From the cell containing the given text, extract its center point as [X, Y] coordinate. 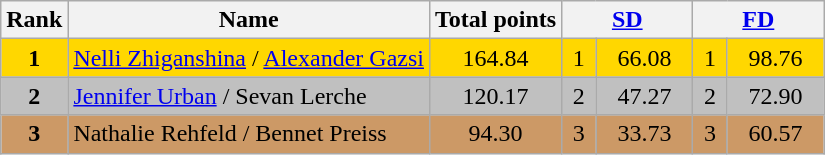
SD [628, 20]
Nathalie Rehfeld / Bennet Preiss [249, 134]
60.57 [776, 134]
FD [758, 20]
47.27 [644, 96]
120.17 [495, 96]
72.90 [776, 96]
Name [249, 20]
Total points [495, 20]
164.84 [495, 58]
Nelli Zhiganshina / Alexander Gazsi [249, 58]
66.08 [644, 58]
98.76 [776, 58]
Rank [34, 20]
Jennifer Urban / Sevan Lerche [249, 96]
94.30 [495, 134]
33.73 [644, 134]
